For the text-containing cell, return its midpoint in (x, y) coordinate format. 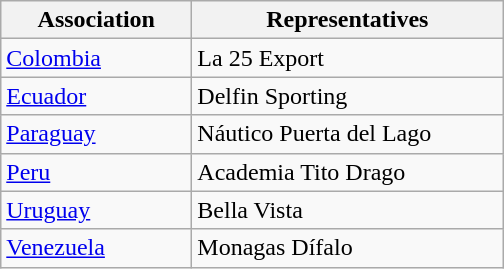
Venezuela (96, 248)
Peru (96, 172)
Monagas Dífalo (348, 248)
Delfin Sporting (348, 96)
Ecuador (96, 96)
Representatives (348, 20)
Colombia (96, 58)
Náutico Puerta del Lago (348, 134)
Academia Tito Drago (348, 172)
Paraguay (96, 134)
La 25 Export (348, 58)
Bella Vista (348, 210)
Association (96, 20)
Uruguay (96, 210)
